Locate the cell with the specified text and output its [x, y] center coordinate. 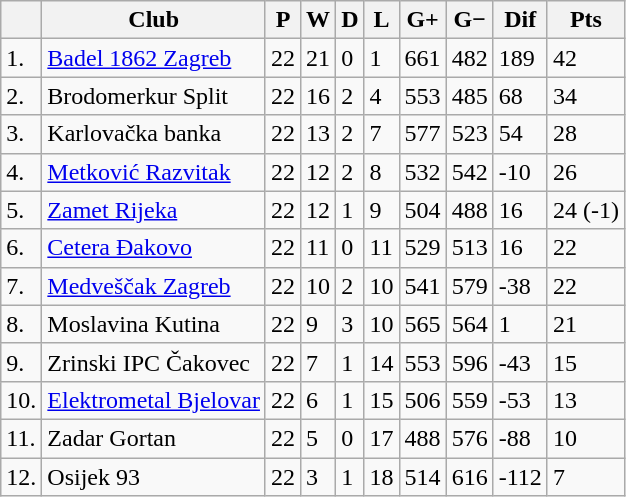
482 [470, 58]
28 [586, 134]
504 [422, 210]
577 [422, 134]
-38 [520, 286]
-53 [520, 400]
565 [422, 324]
7. [22, 286]
Badel 1862 Zagreb [154, 58]
532 [422, 172]
661 [422, 58]
529 [422, 248]
18 [382, 477]
14 [382, 362]
596 [470, 362]
4. [22, 172]
564 [470, 324]
Cetera Đakovo [154, 248]
Zadar Gortan [154, 438]
Club [154, 20]
Elektrometal Bjelovar [154, 400]
189 [520, 58]
Dif [520, 20]
523 [470, 134]
542 [470, 172]
11. [22, 438]
54 [520, 134]
9. [22, 362]
Moslavina Kutina [154, 324]
34 [586, 96]
G− [470, 20]
6 [318, 400]
17 [382, 438]
Medveščak Zagreb [154, 286]
L [382, 20]
26 [586, 172]
576 [470, 438]
1. [22, 58]
485 [470, 96]
8. [22, 324]
Brodomerkur Split [154, 96]
10. [22, 400]
Osijek 93 [154, 477]
42 [586, 58]
513 [470, 248]
6. [22, 248]
8 [382, 172]
G+ [422, 20]
-88 [520, 438]
4 [382, 96]
68 [520, 96]
Pts [586, 20]
D [350, 20]
12. [22, 477]
P [282, 20]
2. [22, 96]
5 [318, 438]
24 (-1) [586, 210]
Zamet Rijeka [154, 210]
616 [470, 477]
Metković Razvitak [154, 172]
579 [470, 286]
3. [22, 134]
506 [422, 400]
Zrinski IPC Čakovec [154, 362]
-10 [520, 172]
514 [422, 477]
Karlovačka banka [154, 134]
541 [422, 286]
559 [470, 400]
-112 [520, 477]
5. [22, 210]
-43 [520, 362]
W [318, 20]
